Capture the cell that displays the provided text and extract its [x, y] central coordinate. 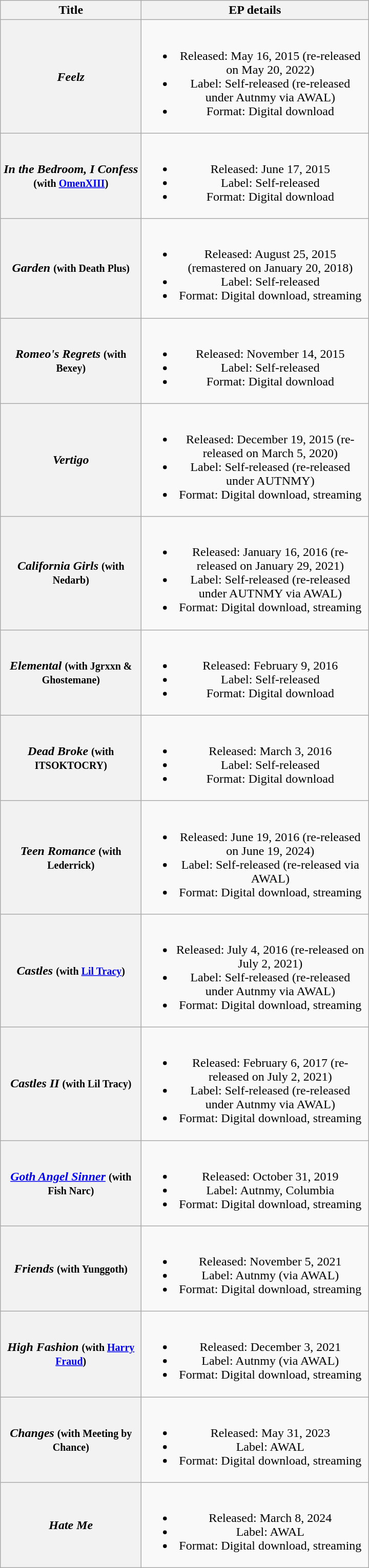
Released: October 31, 2019Label: Autnmy, ColumbiaFormat: Digital download, streaming [255, 1184]
Released: May 16, 2015 (re-released on May 20, 2022)Label: Self-released (re-released under Autnmy via AWAL)Format: Digital download [255, 77]
Released: May 31, 2023Label: AWALFormat: Digital download, streaming [255, 1440]
Released: July 4, 2016 (re-released on July 2, 2021)Label: Self-released (re-released under Autnmy via AWAL)Format: Digital download, streaming [255, 971]
High Fashion (with Harry Fraud) [71, 1355]
Changes (with Meeting by Chance) [71, 1440]
Vertigo [71, 460]
Hate Me [71, 1526]
Released: June 19, 2016 (re-released on June 19, 2024)Label: Self-released (re-released via AWAL)Format: Digital download, streaming [255, 857]
Released: November 14, 2015Label: Self-releasedFormat: Digital download [255, 360]
Elemental (with Jgrxxn & Ghostemane) [71, 673]
Released: December 3, 2021Label: Autnmy (via AWAL)Format: Digital download, streaming [255, 1355]
Dead Broke (with ITSOKTOCRY) [71, 758]
Goth Angel Sinner (with Fish Narc) [71, 1184]
EP details [255, 10]
Released: March 3, 2016Label: Self-releasedFormat: Digital download [255, 758]
Released: August 25, 2015 (remastered on January 20, 2018)Label: Self-releasedFormat: Digital download, streaming [255, 268]
Released: December 19, 2015 (re-released on March 5, 2020)Label: Self-released (re-released under AUTNMY)Format: Digital download, streaming [255, 460]
Released: February 9, 2016Label: Self-releasedFormat: Digital download [255, 673]
Released: November 5, 2021Label: Autnmy (via AWAL)Format: Digital download, streaming [255, 1269]
Released: February 6, 2017 (re-released on July 2, 2021)Label: Self-released (re-released under Autnmy via AWAL)Format: Digital download, streaming [255, 1083]
Castles (with Lil Tracy) [71, 971]
Romeo's Regrets (with Bexey) [71, 360]
Released: March 8, 2024Label: AWALFormat: Digital download, streaming [255, 1526]
Released: June 17, 2015Label: Self-releasedFormat: Digital download [255, 176]
In the Bedroom, I Confess (with OmenXIII) [71, 176]
California Girls (with Nedarb) [71, 573]
Garden (with Death Plus) [71, 268]
Friends (with Yunggoth) [71, 1269]
Castles II (with Lil Tracy) [71, 1083]
Feelz [71, 77]
Title [71, 10]
Teen Romance (with Lederrick) [71, 857]
